Search for the cell housing the specified text and yield its (X, Y) center coordinate. 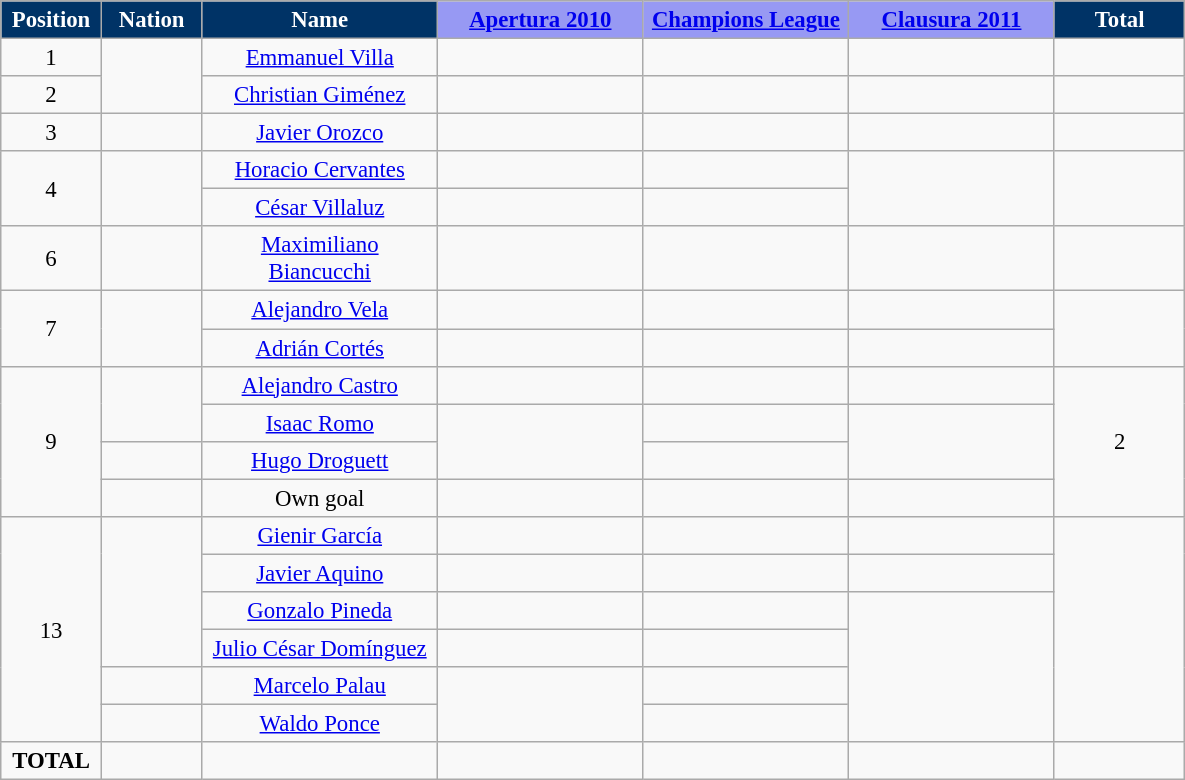
Marcelo Palau (320, 686)
Champions League (746, 20)
1 (52, 58)
Clausura 2011 (952, 20)
13 (52, 630)
Position (52, 20)
Maximiliano Biancucchi (320, 258)
Javier Orozco (320, 133)
Emmanuel Villa (320, 58)
Own goal (320, 498)
Name (320, 20)
6 (52, 258)
Gienir García (320, 536)
Gonzalo Pineda (320, 611)
Alejandro Castro (320, 385)
César Villaluz (320, 208)
Isaac Romo (320, 423)
TOTAL (52, 761)
Christian Giménez (320, 95)
Waldo Ponce (320, 724)
Alejandro Vela (320, 310)
Javier Aquino (320, 573)
Apertura 2010 (541, 20)
Total (1120, 20)
Julio César Domínguez (320, 648)
9 (52, 441)
7 (52, 328)
Horacio Cervantes (320, 170)
Hugo Droguett (320, 460)
3 (52, 133)
Nation (152, 20)
Adrián Cortés (320, 348)
4 (52, 188)
